Provide the [x, y] coordinate of the cell's center where the given text is located.  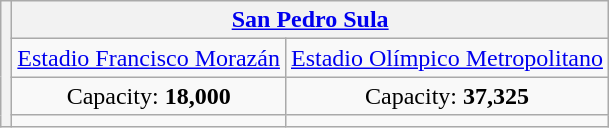
Estadio Francisco Morazán [149, 58]
San Pedro Sula [310, 20]
Capacity: 18,000 [149, 96]
Estadio Olímpico Metropolitano [446, 58]
Capacity: 37,325 [446, 96]
